Search for the cell housing the specified text and yield its [X, Y] center coordinate. 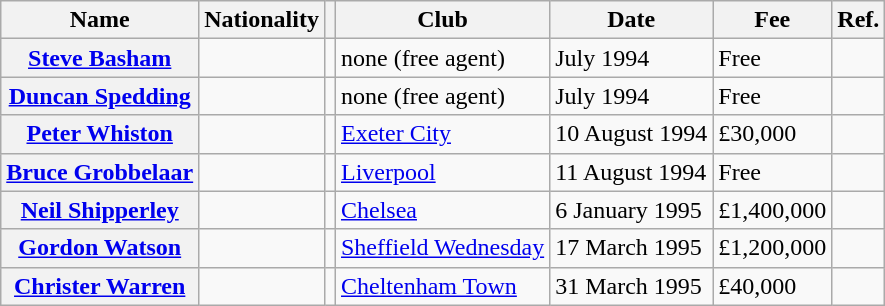
10 August 1994 [632, 134]
17 March 1995 [632, 248]
Cheltenham Town [442, 286]
Liverpool [442, 172]
Chelsea [442, 210]
6 January 1995 [632, 210]
11 August 1994 [632, 172]
Sheffield Wednesday [442, 248]
Date [632, 20]
Club [442, 20]
Neil Shipperley [100, 210]
Gordon Watson [100, 248]
Nationality [262, 20]
Exeter City [442, 134]
Name [100, 20]
Duncan Spedding [100, 96]
Christer Warren [100, 286]
31 March 1995 [632, 286]
Bruce Grobbelaar [100, 172]
£1,400,000 [772, 210]
Steve Basham [100, 58]
Peter Whiston [100, 134]
£1,200,000 [772, 248]
Ref. [858, 20]
Fee [772, 20]
£30,000 [772, 134]
£40,000 [772, 286]
